Provide the (x, y) coordinate of the cell's center where the given text is located.  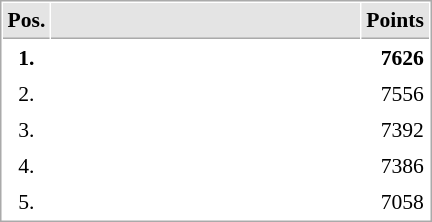
Pos. (26, 21)
2. (26, 93)
Points (396, 21)
7058 (396, 201)
3. (26, 129)
7556 (396, 93)
7626 (396, 57)
4. (26, 165)
7392 (396, 129)
1. (26, 57)
5. (26, 201)
7386 (396, 165)
